Find where the given text appears and provide that cell's center as (X, Y) coordinate. 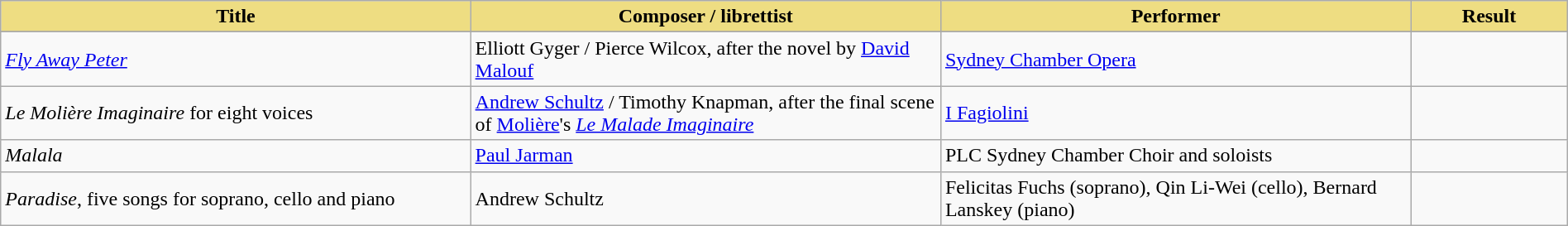
Paradise, five songs for soprano, cello and piano (236, 199)
Felicitas Fuchs (soprano), Qin Li-Wei (cello), Bernard Lanskey (piano) (1175, 199)
Title (236, 17)
Elliott Gyger / Pierce Wilcox, after the novel by David Malouf (705, 60)
Paul Jarman (705, 156)
Fly Away Peter (236, 60)
Sydney Chamber Opera (1175, 60)
Result (1489, 17)
Andrew Schultz / Timothy Knapman, after the final scene of Molière's Le Malade Imaginaire (705, 113)
Composer / librettist (705, 17)
PLC Sydney Chamber Choir and soloists (1175, 156)
Le Molière Imaginaire for eight voices (236, 113)
Malala (236, 156)
Performer (1175, 17)
I Fagiolini (1175, 113)
Andrew Schultz (705, 199)
